Identify which cell holds the provided text, then report its (x, y) central coordinate. 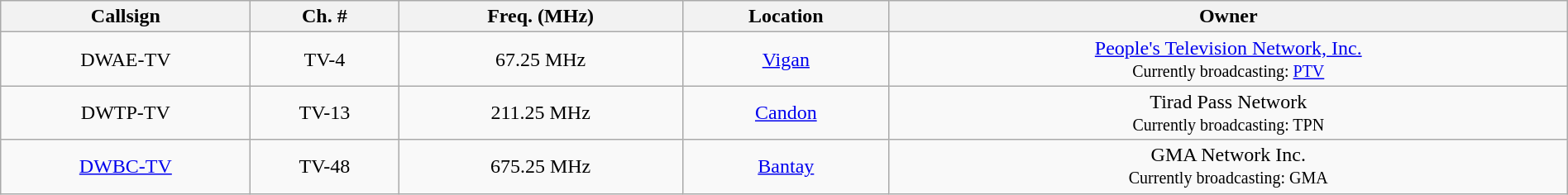
Owner (1228, 17)
675.25 MHz (541, 167)
Freq. (MHz) (541, 17)
67.25 MHz (541, 59)
211.25 MHz (541, 112)
DWBC-TV (126, 167)
TV-13 (324, 112)
DWAE-TV (126, 59)
TV-48 (324, 167)
Vigan (786, 59)
Bantay (786, 167)
TV-4 (324, 59)
Callsign (126, 17)
People's Television Network, Inc.Currently broadcasting: PTV (1228, 59)
Ch. # (324, 17)
GMA Network Inc.Currently broadcasting: GMA (1228, 167)
DWTP-TV (126, 112)
Tirad Pass NetworkCurrently broadcasting: TPN (1228, 112)
Location (786, 17)
Candon (786, 112)
